Locate the cell with the specified text and output its [x, y] center coordinate. 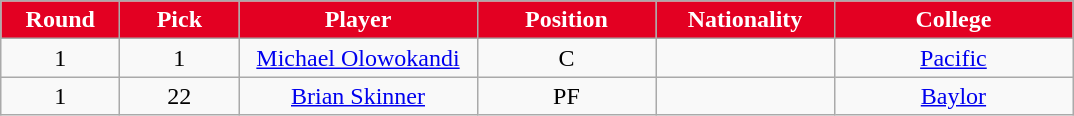
Brian Skinner [358, 96]
PF [566, 96]
College [953, 20]
Baylor [953, 96]
Pick [180, 20]
Player [358, 20]
Round [60, 20]
C [566, 58]
Michael Olowokandi [358, 58]
Pacific [953, 58]
22 [180, 96]
Position [566, 20]
Nationality [746, 20]
